Find where the given text appears and provide that cell's center as (X, Y) coordinate. 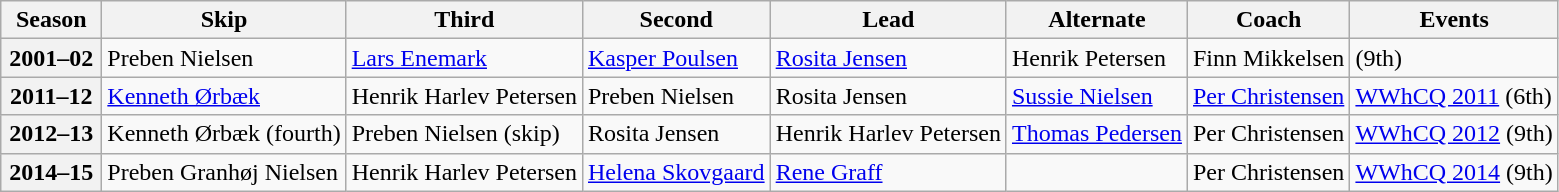
2012–13 (52, 134)
WWhCQ 2014 (9th) (1454, 172)
(9th) (1454, 58)
2001–02 (52, 58)
2011–12 (52, 96)
Helena Skovgaard (676, 172)
Lars Enemark (464, 58)
Henrik Petersen (1096, 58)
Preben Granhøj Nielsen (224, 172)
Kenneth Ørbæk (224, 96)
WWhCQ 2011 (6th) (1454, 96)
WWhCQ 2012 (9th) (1454, 134)
Kasper Poulsen (676, 58)
Sussie Nielsen (1096, 96)
Finn Mikkelsen (1268, 58)
Thomas Pedersen (1096, 134)
2014–15 (52, 172)
Kenneth Ørbæk (fourth) (224, 134)
Skip (224, 20)
Second (676, 20)
Third (464, 20)
Season (52, 20)
Preben Nielsen (skip) (464, 134)
Alternate (1096, 20)
Events (1454, 20)
Coach (1268, 20)
Rene Graff (888, 172)
Lead (888, 20)
